From the cell containing the given text, extract its center point as (x, y) coordinate. 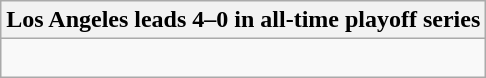
Los Angeles leads 4–0 in all-time playoff series (244, 20)
